Detect which cell encompasses the target text, then output its [X, Y] center coordinate. 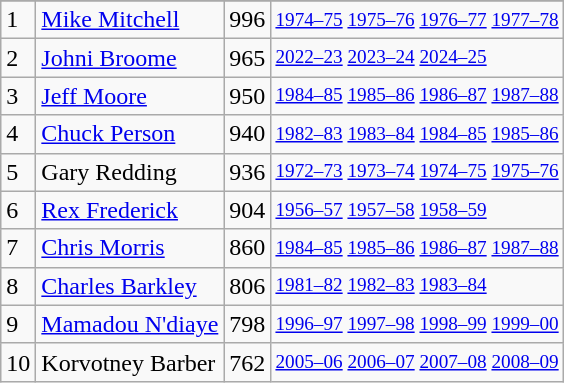
Chuck Person [130, 134]
2 [18, 58]
7 [18, 248]
6 [18, 210]
940 [248, 134]
9 [18, 324]
Korvotney Barber [130, 362]
1981–82 1982–83 1983–84 [417, 286]
2005–06 2006–07 2007–08 2008–09 [417, 362]
806 [248, 286]
1956–57 1957–58 1958–59 [417, 210]
1982–83 1983–84 1984–85 1985–86 [417, 134]
Chris Morris [130, 248]
950 [248, 96]
Jeff Moore [130, 96]
4 [18, 134]
2022–23 2023–24 2024–25 [417, 58]
996 [248, 20]
Johni Broome [130, 58]
860 [248, 248]
762 [248, 362]
10 [18, 362]
1996–97 1997–98 1998–99 1999–00 [417, 324]
798 [248, 324]
3 [18, 96]
1972–73 1973–74 1974–75 1975–76 [417, 172]
Mamadou N'diaye [130, 324]
1 [18, 20]
8 [18, 286]
1974–75 1975–76 1976–77 1977–78 [417, 20]
936 [248, 172]
Mike Mitchell [130, 20]
Charles Barkley [130, 286]
Gary Redding [130, 172]
5 [18, 172]
Rex Frederick [130, 210]
904 [248, 210]
965 [248, 58]
